Determine the (x, y) coordinate at the center of the cell enclosing the given text.  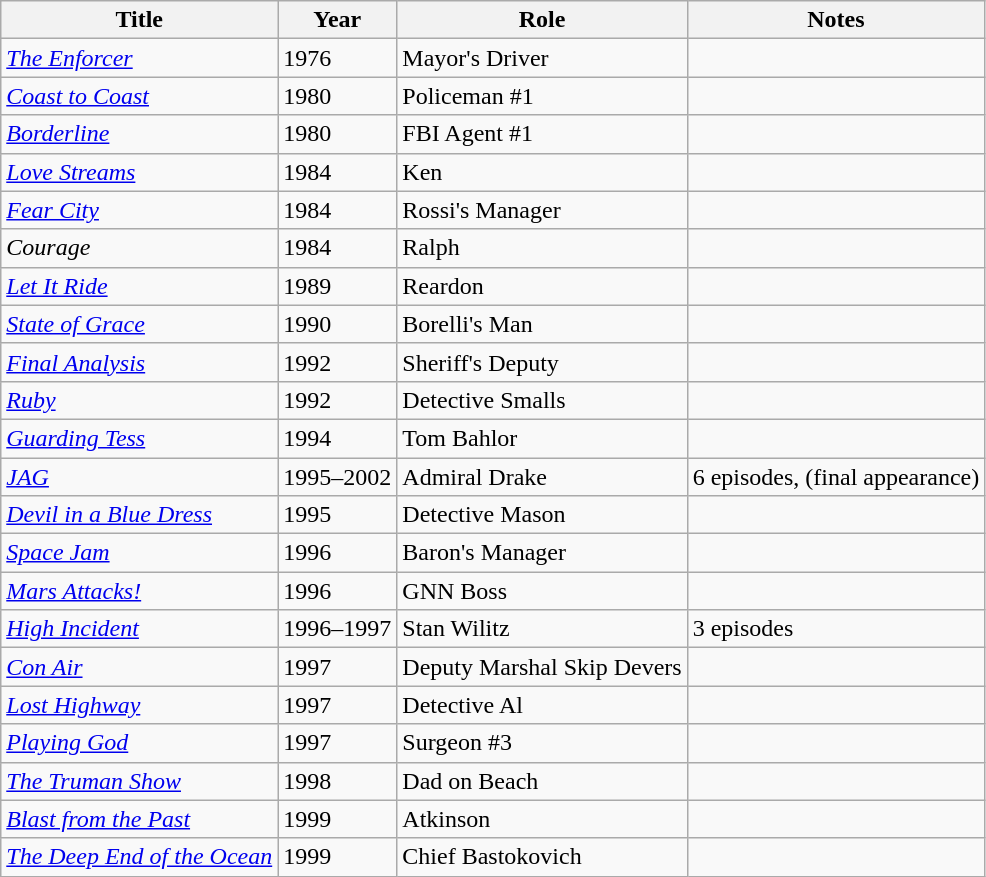
1976 (338, 58)
Fear City (140, 210)
Love Streams (140, 172)
Detective Al (542, 705)
Ruby (140, 400)
3 episodes (836, 629)
Tom Bahlor (542, 438)
6 episodes, (final appearance) (836, 477)
Surgeon #3 (542, 743)
1995–2002 (338, 477)
Mars Attacks! (140, 591)
FBI Agent #1 (542, 134)
Deputy Marshal Skip Devers (542, 667)
Space Jam (140, 553)
Final Analysis (140, 362)
1989 (338, 286)
The Truman Show (140, 781)
1995 (338, 515)
Borelli's Man (542, 324)
Detective Smalls (542, 400)
Atkinson (542, 819)
1994 (338, 438)
State of Grace (140, 324)
Reardon (542, 286)
The Deep End of the Ocean (140, 857)
Rossi's Manager (542, 210)
High Incident (140, 629)
Con Air (140, 667)
GNN Boss (542, 591)
Coast to Coast (140, 96)
Baron's Manager (542, 553)
Guarding Tess (140, 438)
Year (338, 20)
Devil in a Blue Dress (140, 515)
Let It Ride (140, 286)
The Enforcer (140, 58)
Dad on Beach (542, 781)
Policeman #1 (542, 96)
Ralph (542, 248)
Title (140, 20)
Borderline (140, 134)
Chief Bastokovich (542, 857)
Role (542, 20)
Stan Wilitz (542, 629)
Mayor's Driver (542, 58)
Detective Mason (542, 515)
JAG (140, 477)
Playing God (140, 743)
Blast from the Past (140, 819)
Admiral Drake (542, 477)
1990 (338, 324)
Notes (836, 20)
Ken (542, 172)
1998 (338, 781)
1996–1997 (338, 629)
Lost Highway (140, 705)
Courage (140, 248)
Sheriff's Deputy (542, 362)
